Extract the [X, Y] coordinate from the center of the cell holding the provided text.  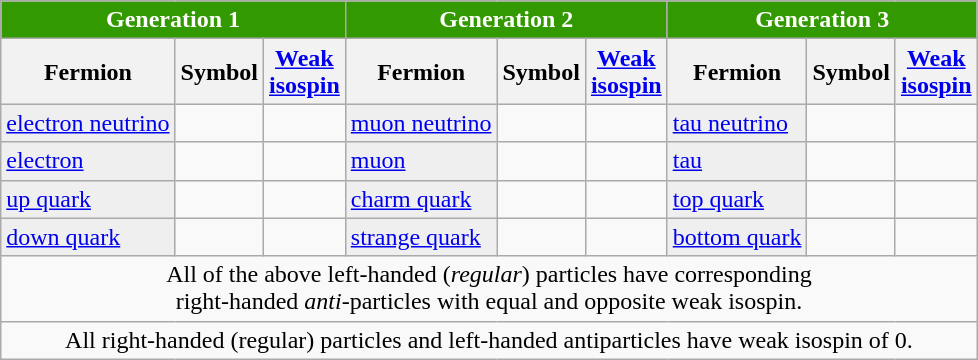
All right-handed (regular) particles and left-handed antiparticles have weak isospin of 0. [489, 340]
All of the above left-handed (regular) particles have correspondingright-handed anti-particles with equal and opposite weak isospin. [489, 288]
top quark [737, 199]
tau [737, 161]
muon neutrino [421, 123]
strange quark [421, 237]
Generation 2 [506, 20]
electron neutrino [88, 123]
down quark [88, 237]
electron [88, 161]
tau neutrino [737, 123]
charm quark [421, 199]
Generation 3 [822, 20]
Generation 1 [174, 20]
up quark [88, 199]
bottom quark [737, 237]
muon [421, 161]
